Detect which cell encompasses the target text, then output its (x, y) center coordinate. 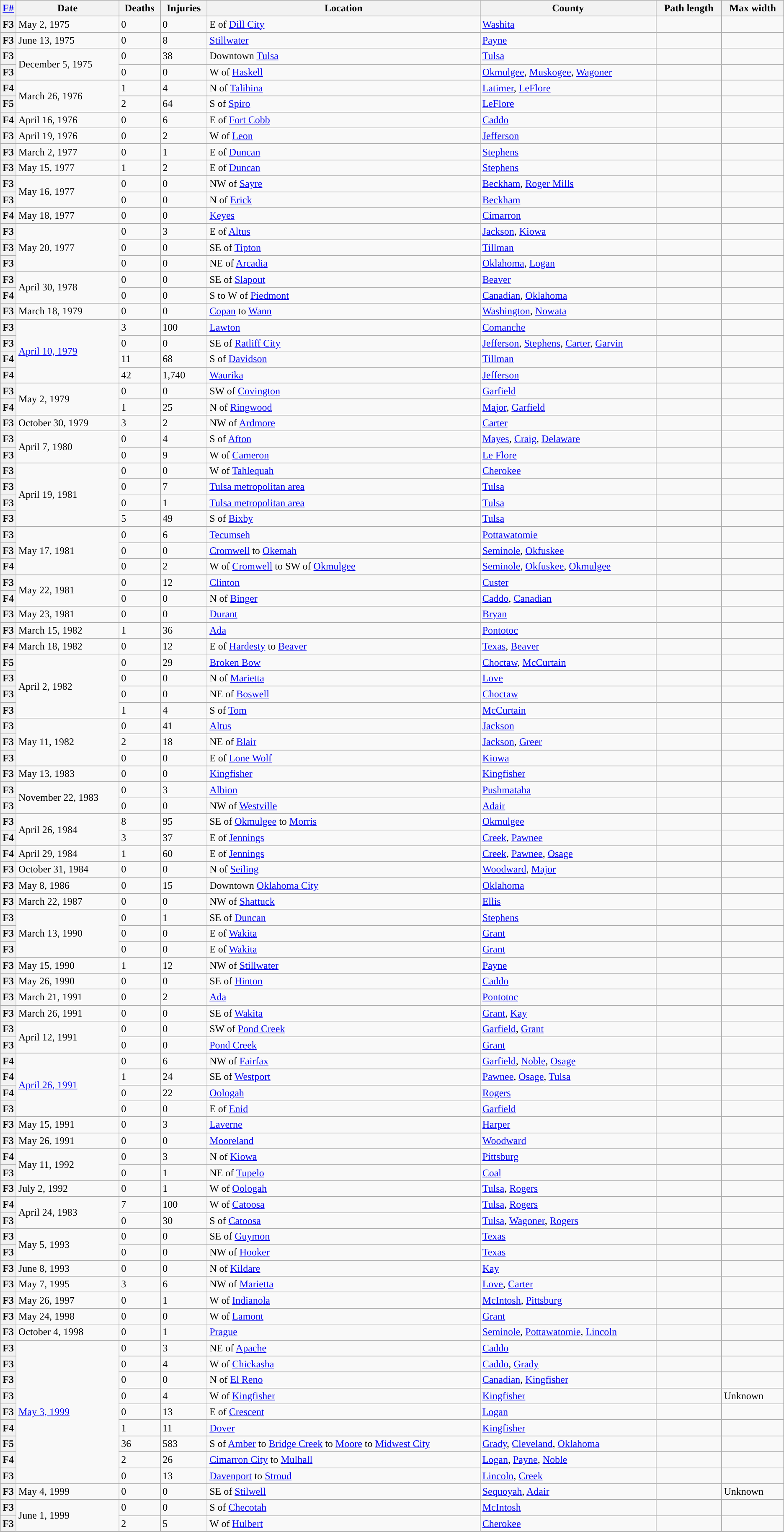
NW of Shattuck (344, 901)
March 18, 1982 (67, 646)
Ellis (568, 901)
Keyes (344, 216)
NW of Sayre (344, 184)
April 12, 1991 (67, 1037)
May 17, 1981 (67, 551)
Tecumseh (344, 535)
SW of Covington (344, 391)
68 (184, 359)
May 22, 1981 (67, 590)
26 (184, 1460)
NW of Ardmore (344, 423)
E of Enid (344, 1109)
April 16, 1976 (67, 120)
SE of Hinton (344, 981)
May 2, 1979 (67, 399)
March 2, 1977 (67, 152)
E of Fort Cobb (344, 120)
May 3, 1999 (67, 1412)
Cromwell to Okemah (344, 551)
SE of Okmulgee to Morris (344, 822)
Garfield, Grant (568, 1029)
May 16, 1977 (67, 191)
Davenport to Stroud (344, 1475)
Pawnee, Osage, Tulsa (568, 1077)
N of El Reno (344, 1380)
March 26, 1991 (67, 1013)
S of Davidson (344, 359)
S of Checotah (344, 1508)
Lawton (344, 327)
N of Seiling (344, 870)
April 26, 1991 (67, 1085)
County (568, 8)
SE of Westport (344, 1077)
S of Bixby (344, 519)
Beckham, Roger Mills (568, 184)
December 5, 1975 (67, 64)
Durant (344, 614)
Canadian, Oklahoma (568, 295)
W of Kingfisher (344, 1396)
Injuries (184, 8)
Cimarron City to Mulhall (344, 1460)
Date (67, 8)
Okmulgee (568, 822)
Woodward (568, 1141)
Beckham (568, 200)
Choctaw (568, 694)
E of Dill City (344, 24)
E of Crescent (344, 1412)
June 13, 1975 (67, 40)
W of Hulbert (344, 1524)
April 7, 1980 (67, 447)
Love (568, 678)
Jackson, Greer (568, 742)
9 (184, 455)
April 24, 1983 (67, 1212)
Oklahoma, Logan (568, 264)
NW of Fairfax (344, 1061)
Seminole, Pottawatomie, Lincoln (568, 1332)
November 22, 1983 (67, 798)
April 26, 1984 (67, 830)
Harper (568, 1125)
Location (344, 8)
April 19, 1981 (67, 495)
May 15, 1990 (67, 965)
60 (184, 854)
Tulsa, Wagoner, Rogers (568, 1221)
41 (184, 726)
24 (184, 1077)
Okmulgee, Muskogee, Wagoner (568, 72)
March 26, 1976 (67, 96)
W of Leon (344, 136)
Coal (568, 1172)
18 (184, 742)
Pond Creek (344, 1045)
Jackson, Kiowa (568, 232)
22 (184, 1093)
LeFlore (568, 104)
E of Altus (344, 232)
N of Ringwood (344, 407)
37 (184, 838)
Mooreland (344, 1141)
Logan, Payne, Noble (568, 1460)
May 24, 1998 (67, 1316)
42 (140, 375)
W of Cromwell to SW of Okmulgee (344, 567)
SE of Duncan (344, 917)
Oologah (344, 1093)
Cimarron (568, 216)
NE of Tupelo (344, 1172)
Adair (568, 806)
SW of Pond Creek (344, 1029)
Path length (689, 8)
Texas, Beaver (568, 646)
May 23, 1981 (67, 614)
NE of Apache (344, 1348)
NE of Boswell (344, 694)
SE of Guymon (344, 1237)
Pushmataha (568, 790)
S of Afton (344, 439)
Le Flore (568, 455)
30 (184, 1221)
Comanche (568, 327)
October 31, 1984 (67, 870)
Downtown Oklahoma City (344, 885)
38 (184, 56)
McCurtain (568, 710)
W of Lamont (344, 1316)
April 29, 1984 (67, 854)
W of Catoosa (344, 1204)
N of Erick (344, 200)
S of Catoosa (344, 1221)
Clinton (344, 582)
May 4, 1999 (67, 1492)
Canadian, Kingfisher (568, 1380)
October 30, 1979 (67, 423)
Copan to Wann (344, 311)
W of Haskell (344, 72)
Creek, Pawnee, Osage (568, 854)
N of Kiowa (344, 1157)
May 2, 1975 (67, 24)
May 5, 1993 (67, 1245)
June 1, 1999 (67, 1516)
S of Amber to Bridge Creek to Moore to Midwest City (344, 1444)
May 18, 1977 (67, 216)
May 13, 1983 (67, 774)
Seminole, Okfuskee, Okmulgee (568, 567)
Lincoln, Creek (568, 1475)
Kiowa (568, 758)
May 15, 1991 (67, 1125)
March 22, 1987 (67, 901)
583 (184, 1444)
NE of Blair (344, 742)
Logan (568, 1412)
June 8, 1993 (67, 1268)
W of Indianola (344, 1300)
May 26, 1990 (67, 981)
May 7, 1995 (67, 1284)
Max width (753, 8)
NW of Hooker (344, 1253)
95 (184, 822)
May 26, 1991 (67, 1141)
E of Hardesty to Beaver (344, 646)
Choctaw, McCurtain (568, 662)
NW of Westville (344, 806)
March 13, 1990 (67, 933)
April 10, 1979 (67, 351)
Dover (344, 1428)
Jefferson, Stephens, Carter, Garvin (568, 343)
NE of Arcadia (344, 264)
Broken Bow (344, 662)
15 (184, 885)
Stillwater (344, 40)
McIntosh, Pittsburg (568, 1300)
Caddo, Grady (568, 1364)
SE of Wakita (344, 1013)
Custer (568, 582)
Garfield, Noble, Osage (568, 1061)
29 (184, 662)
March 15, 1982 (67, 630)
May 26, 1997 (67, 1300)
NW of Stillwater (344, 965)
May 8, 1986 (67, 885)
McIntosh (568, 1508)
Kay (568, 1268)
Downtown Tulsa (344, 56)
May 20, 1977 (67, 248)
S to W of Piedmont (344, 295)
Prague (344, 1332)
Love, Carter (568, 1284)
Deaths (140, 8)
N of Marietta (344, 678)
SE of Stilwell (344, 1492)
May 15, 1977 (67, 168)
W of Tahlequah (344, 471)
Creek, Pawnee (568, 838)
1,740 (184, 375)
October 4, 1998 (67, 1332)
March 18, 1979 (67, 311)
E of Lone Wolf (344, 758)
Caddo, Canadian (568, 598)
Pottawatomie (568, 535)
Altus (344, 726)
W of Chickasha (344, 1364)
S of Tom (344, 710)
S of Spiro (344, 104)
Washita (568, 24)
W of Oologah (344, 1188)
Grant, Kay (568, 1013)
April 2, 1982 (67, 686)
N of Binger (344, 598)
Laverne (344, 1125)
Waurika (344, 375)
July 2, 1992 (67, 1188)
April 30, 1978 (67, 287)
Major, Garfield (568, 407)
64 (184, 104)
Albion (344, 790)
May 11, 1992 (67, 1165)
Beaver (568, 279)
Pittsburg (568, 1157)
Rogers (568, 1093)
NW of Marietta (344, 1284)
Carter (568, 423)
Sequoyah, Adair (568, 1492)
Mayes, Craig, Delaware (568, 439)
April 19, 1976 (67, 136)
W of Cameron (344, 455)
N of Kildare (344, 1268)
Oklahoma (568, 885)
Washington, Nowata (568, 311)
Bryan (568, 614)
N of Talihina (344, 88)
March 21, 1991 (67, 997)
SE of Ratliff City (344, 343)
Grady, Cleveland, Oklahoma (568, 1444)
Woodward, Major (568, 870)
SE of Tipton (344, 248)
49 (184, 519)
Latimer, LeFlore (568, 88)
SE of Slapout (344, 279)
Seminole, Okfuskee (568, 551)
Jackson (568, 726)
May 11, 1982 (67, 742)
25 (184, 407)
F# (8, 8)
